Search for the cell housing the specified text and yield its (X, Y) center coordinate. 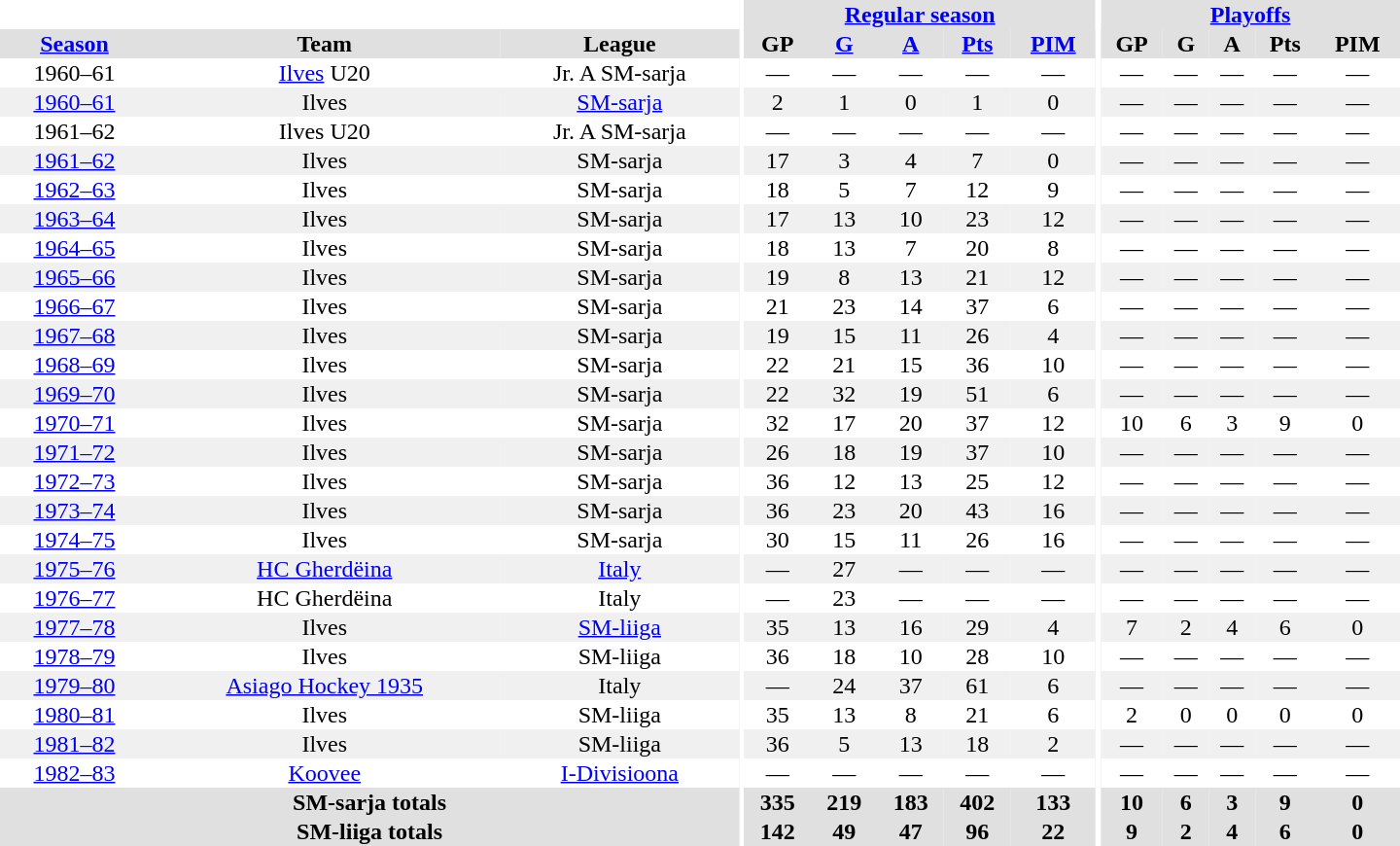
SM-sarja totals (369, 802)
142 (778, 831)
League (620, 44)
1977–78 (74, 627)
Koovee (325, 773)
49 (844, 831)
1978–79 (74, 656)
Asiago Hockey 1935 (325, 686)
14 (912, 306)
Regular season (920, 15)
1968–69 (74, 365)
219 (844, 802)
402 (978, 802)
1976–77 (74, 598)
1970–71 (74, 423)
335 (778, 802)
133 (1054, 802)
Playoffs (1250, 15)
96 (978, 831)
183 (912, 802)
1979–80 (74, 686)
I-Divisioona (620, 773)
Team (325, 44)
1973–74 (74, 511)
24 (844, 686)
1969–70 (74, 394)
61 (978, 686)
51 (978, 394)
1972–73 (74, 481)
1982–83 (74, 773)
1964–65 (74, 248)
43 (978, 511)
1981–82 (74, 744)
1967–68 (74, 335)
1971–72 (74, 452)
1962–63 (74, 190)
1980–81 (74, 715)
1963–64 (74, 219)
1966–67 (74, 306)
1975–76 (74, 569)
28 (978, 656)
27 (844, 569)
1965–66 (74, 277)
Season (74, 44)
25 (978, 481)
30 (778, 540)
1974–75 (74, 540)
29 (978, 627)
SM-liiga totals (369, 831)
47 (912, 831)
